Capture the cell that displays the provided text and extract its (x, y) central coordinate. 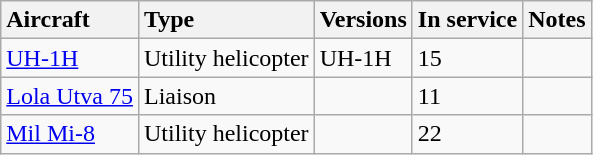
Notes (557, 20)
In service (467, 20)
Liaison (226, 96)
Mil Mi-8 (70, 134)
Versions (363, 20)
11 (467, 96)
22 (467, 134)
15 (467, 58)
Type (226, 20)
Aircraft (70, 20)
Lola Utva 75 (70, 96)
